Scan for the cell matching the given text and deliver its (x, y) coordinate at center. 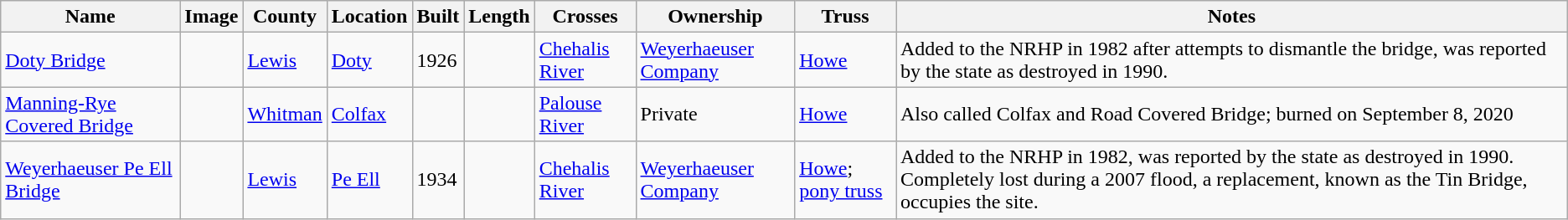
Doty Bridge (90, 60)
Doty (369, 60)
County (285, 17)
Manning-Rye Covered Bridge (90, 114)
Location (369, 17)
Whitman (285, 114)
Palouse River (585, 114)
Also called Colfax and Road Covered Bridge; burned on September 8, 2020 (1232, 114)
Ownership (715, 17)
Weyerhaeuser Pe Ell Bridge (90, 180)
1926 (438, 60)
Length (499, 17)
Name (90, 17)
Built (438, 17)
Howe; pony truss (846, 180)
Private (715, 114)
Added to the NRHP in 1982 after attempts to dismantle the bridge, was reported by the state as destroyed in 1990. (1232, 60)
Image (211, 17)
Notes (1232, 17)
Colfax (369, 114)
Truss (846, 17)
Pe Ell (369, 180)
Crosses (585, 17)
1934 (438, 180)
